Determine the (x, y) coordinate at the center of the cell enclosing the given text.  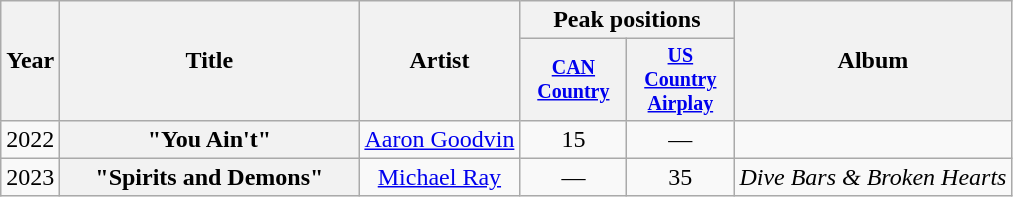
Michael Ray (440, 177)
Aaron Goodvin (440, 139)
15 (574, 139)
CAN Country (574, 80)
Peak positions (627, 20)
"You Ain't" (210, 139)
Title (210, 61)
Album (873, 61)
Year (30, 61)
Dive Bars & Broken Hearts (873, 177)
35 (680, 177)
Artist (440, 61)
USCountry Airplay (680, 80)
"Spirits and Demons" (210, 177)
2023 (30, 177)
2022 (30, 139)
